Scan for the cell matching the given text and deliver its (X, Y) coordinate at center. 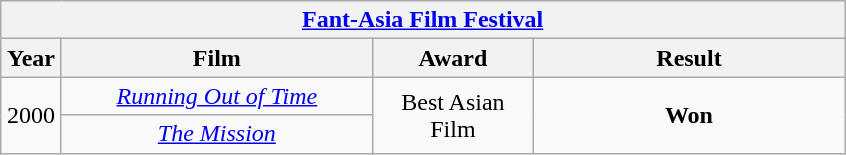
Year (32, 58)
Result (688, 58)
Won (688, 115)
2000 (32, 115)
Award (452, 58)
Best Asian Film (452, 115)
Film (216, 58)
Fant-Asia Film Festival (423, 20)
The Mission (216, 134)
Running Out of Time (216, 96)
